Locate the cell with the specified text and output its [X, Y] center coordinate. 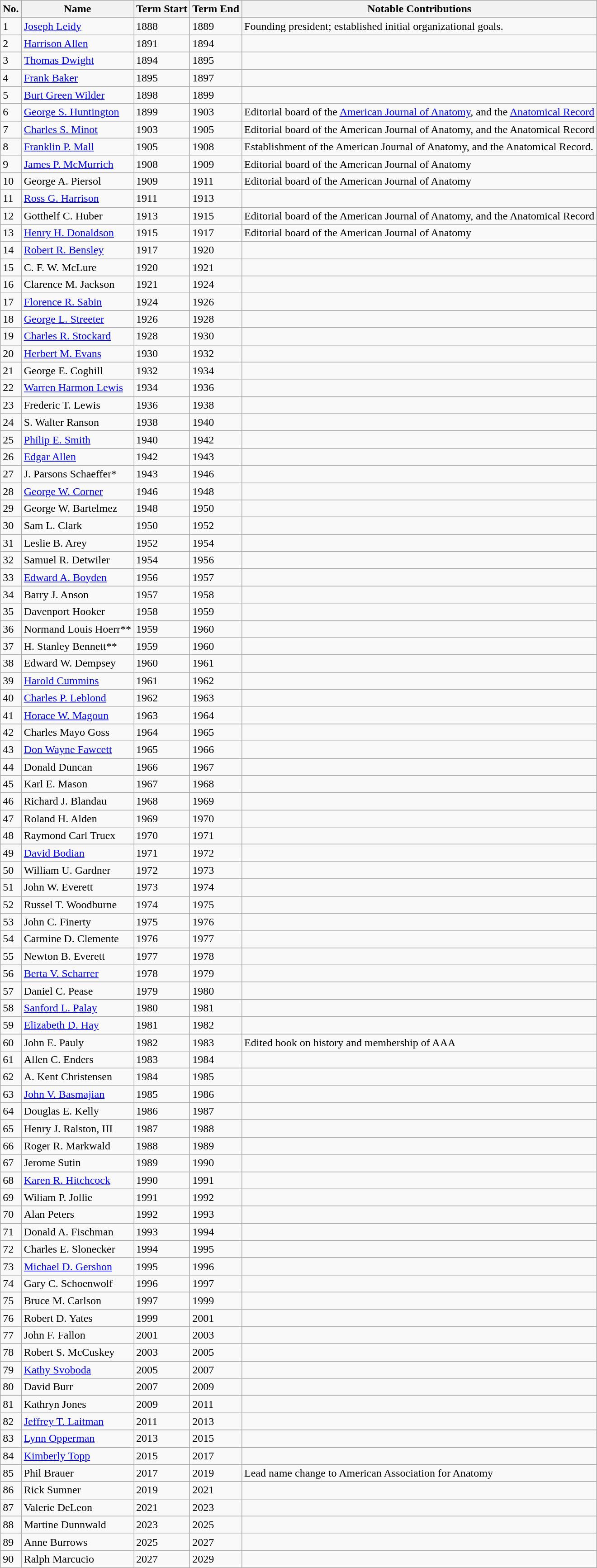
Phil Brauer [77, 1473]
6 [11, 112]
13 [11, 233]
Samuel R. Detwiler [77, 560]
C. F. W. McLure [77, 267]
Kathy Svoboda [77, 1370]
26 [11, 457]
Charles S. Minot [77, 129]
George S. Huntington [77, 112]
74 [11, 1283]
Davenport Hooker [77, 612]
Raymond Carl Truex [77, 836]
Douglas E. Kelly [77, 1111]
Florence R. Sabin [77, 302]
21 [11, 371]
John E. Pauly [77, 1042]
82 [11, 1421]
64 [11, 1111]
4 [11, 78]
22 [11, 388]
23 [11, 405]
37 [11, 646]
87 [11, 1507]
30 [11, 526]
25 [11, 439]
71 [11, 1232]
1889 [216, 26]
A. Kent Christensen [77, 1077]
51 [11, 887]
58 [11, 1008]
83 [11, 1439]
34 [11, 595]
38 [11, 663]
Roland H. Alden [77, 819]
89 [11, 1542]
Donald A. Fischman [77, 1232]
1 [11, 26]
11 [11, 198]
Kathryn Jones [77, 1404]
Martine Dunnwald [77, 1525]
John C. Finerty [77, 922]
69 [11, 1197]
49 [11, 853]
65 [11, 1129]
10 [11, 181]
50 [11, 870]
1888 [162, 26]
William U. Gardner [77, 870]
41 [11, 715]
No. [11, 9]
Philip E. Smith [77, 439]
77 [11, 1335]
Frederic T. Lewis [77, 405]
Barry J. Anson [77, 595]
90 [11, 1559]
60 [11, 1042]
Edward A. Boyden [77, 577]
Robert D. Yates [77, 1318]
62 [11, 1077]
Frank Baker [77, 78]
John V. Basmajian [77, 1094]
John W. Everett [77, 887]
Lynn Opperman [77, 1439]
Herbert M. Evans [77, 353]
Valerie DeLeon [77, 1507]
47 [11, 819]
31 [11, 543]
Name [77, 9]
George A. Piersol [77, 181]
James P. McMurrich [77, 164]
George L. Streeter [77, 319]
45 [11, 784]
56 [11, 973]
Charles R. Stockard [77, 336]
Harold Cummins [77, 681]
John F. Fallon [77, 1335]
George E. Coghill [77, 371]
72 [11, 1249]
85 [11, 1473]
Ralph Marcucio [77, 1559]
Edward W. Dempsey [77, 663]
Warren Harmon Lewis [77, 388]
Robert S. McCuskey [77, 1353]
Ross G. Harrison [77, 198]
Henry H. Donaldson [77, 233]
28 [11, 491]
Harrison Allen [77, 43]
J. Parsons Schaeffer* [77, 474]
Carmine D. Clemente [77, 939]
52 [11, 905]
Edgar Allen [77, 457]
Robert R. Bensley [77, 250]
1891 [162, 43]
14 [11, 250]
75 [11, 1301]
40 [11, 698]
Gary C. Schoenwolf [77, 1283]
27 [11, 474]
16 [11, 285]
Rick Sumner [77, 1490]
29 [11, 509]
Thomas Dwight [77, 61]
George W. Corner [77, 491]
David Burr [77, 1387]
Jeffrey T. Laitman [77, 1421]
Russel T. Woodburne [77, 905]
8 [11, 147]
68 [11, 1180]
Term Start [162, 9]
42 [11, 732]
7 [11, 129]
48 [11, 836]
39 [11, 681]
20 [11, 353]
1898 [162, 95]
79 [11, 1370]
Richard J. Blandau [77, 801]
55 [11, 956]
19 [11, 336]
80 [11, 1387]
5 [11, 95]
36 [11, 629]
54 [11, 939]
88 [11, 1525]
Allen C. Enders [77, 1060]
Don Wayne Fawcett [77, 749]
Karl E. Mason [77, 784]
David Bodian [77, 853]
Bruce M. Carlson [77, 1301]
Charles E. Slonecker [77, 1249]
Burt Green Wilder [77, 95]
Edited book on history and membership of AAA [420, 1042]
2 [11, 43]
Berta V. Scharrer [77, 973]
70 [11, 1215]
12 [11, 216]
Alan Peters [77, 1215]
44 [11, 767]
66 [11, 1146]
Donald Duncan [77, 767]
George W. Bartelmez [77, 509]
Founding president; established initial organizational goals. [420, 26]
Establishment of the American Journal of Anatomy, and the Anatomical Record. [420, 147]
Wiliam P. Jollie [77, 1197]
Notable Contributions [420, 9]
Elizabeth D. Hay [77, 1025]
32 [11, 560]
Clarence M. Jackson [77, 285]
43 [11, 749]
59 [11, 1025]
Franklin P. Mall [77, 147]
Horace W. Magoun [77, 715]
24 [11, 422]
Kimberly Topp [77, 1456]
1897 [216, 78]
17 [11, 302]
Daniel C. Pease [77, 991]
15 [11, 267]
Lead name change to American Association for Anatomy [420, 1473]
3 [11, 61]
Joseph Leidy [77, 26]
9 [11, 164]
2029 [216, 1559]
Gotthelf C. Huber [77, 216]
Charles P. Leblond [77, 698]
Sanford L. Palay [77, 1008]
84 [11, 1456]
Charles Mayo Goss [77, 732]
53 [11, 922]
33 [11, 577]
Term End [216, 9]
35 [11, 612]
57 [11, 991]
Leslie B. Arey [77, 543]
18 [11, 319]
Roger R. Markwald [77, 1146]
Jerome Sutin [77, 1163]
73 [11, 1266]
H. Stanley Bennett** [77, 646]
Karen R. Hitchcock [77, 1180]
61 [11, 1060]
Michael D. Gershon [77, 1266]
Normand Louis Hoerr** [77, 629]
S. Walter Ranson [77, 422]
81 [11, 1404]
67 [11, 1163]
46 [11, 801]
63 [11, 1094]
86 [11, 1490]
Newton B. Everett [77, 956]
Anne Burrows [77, 1542]
Henry J. Ralston, III [77, 1129]
76 [11, 1318]
78 [11, 1353]
Sam L. Clark [77, 526]
